From the cell containing the given text, extract its center point as (x, y) coordinate. 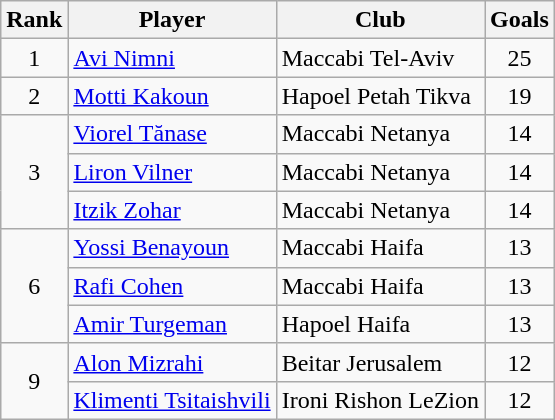
Ironi Rishon LeZion (380, 400)
Yossi Benayoun (172, 248)
19 (520, 96)
2 (34, 96)
Viorel Tănase (172, 134)
Goals (520, 20)
Rank (34, 20)
Maccabi Tel-Aviv (380, 58)
Hapoel Haifa (380, 324)
Amir Turgeman (172, 324)
25 (520, 58)
Hapoel Petah Tikva (380, 96)
1 (34, 58)
Beitar Jerusalem (380, 362)
3 (34, 172)
6 (34, 286)
Liron Vilner (172, 172)
Itzik Zohar (172, 210)
Player (172, 20)
Motti Kakoun (172, 96)
Klimenti Tsitaishvili (172, 400)
Avi Nimni (172, 58)
9 (34, 381)
Club (380, 20)
Rafi Cohen (172, 286)
Alon Mizrahi (172, 362)
